Detect which cell encompasses the target text, then output its (X, Y) center coordinate. 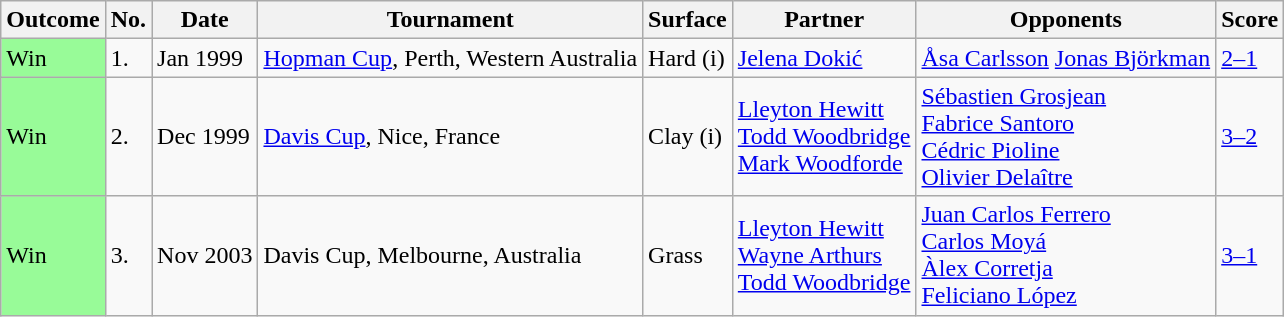
3. (128, 256)
Sébastien Grosjean Fabrice Santoro Cédric Pioline Olivier Delaître (1066, 136)
Lleyton Hewitt Wayne Arthurs Todd Woodbridge (824, 256)
Dec 1999 (205, 136)
Davis Cup, Nice, France (450, 136)
No. (128, 20)
2. (128, 136)
Partner (824, 20)
Hard (i) (688, 58)
1. (128, 58)
Lleyton Hewitt Todd Woodbridge Mark Woodforde (824, 136)
Nov 2003 (205, 256)
Clay (i) (688, 136)
Jan 1999 (205, 58)
Tournament (450, 20)
Åsa Carlsson Jonas Björkman (1066, 58)
3–2 (1250, 136)
Juan Carlos Ferrero Carlos Moyá Àlex Corretja Feliciano López (1066, 256)
2–1 (1250, 58)
Opponents (1066, 20)
Grass (688, 256)
Surface (688, 20)
Davis Cup, Melbourne, Australia (450, 256)
Score (1250, 20)
Jelena Dokić (824, 58)
3–1 (1250, 256)
Date (205, 20)
Hopman Cup, Perth, Western Australia (450, 58)
Outcome (53, 20)
